Return the (x, y) coordinate for the center point of the cell that contains the specified text.  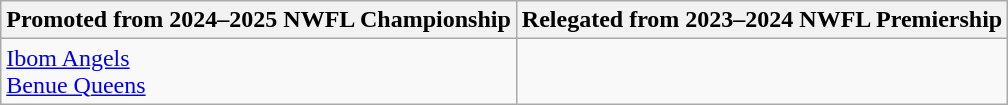
Relegated from 2023–2024 NWFL Premiership (762, 20)
Promoted from 2024–2025 NWFL Championship (259, 20)
Ibom AngelsBenue Queens (259, 72)
